Search for the cell housing the specified text and yield its (X, Y) center coordinate. 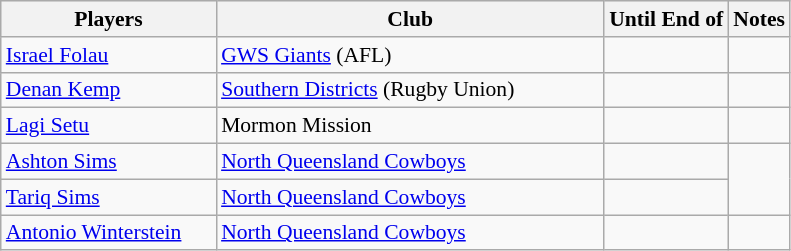
Lagi Setu (108, 126)
Southern Districts (Rugby Union) (410, 90)
GWS Giants (AFL) (410, 55)
Notes (759, 19)
Denan Kemp (108, 90)
Until End of (666, 19)
Israel Folau (108, 55)
Club (410, 19)
Players (108, 19)
Ashton Sims (108, 162)
Mormon Mission (410, 126)
Tariq Sims (108, 197)
Antonio Winterstein (108, 233)
